Capture the cell that displays the provided text and extract its (x, y) central coordinate. 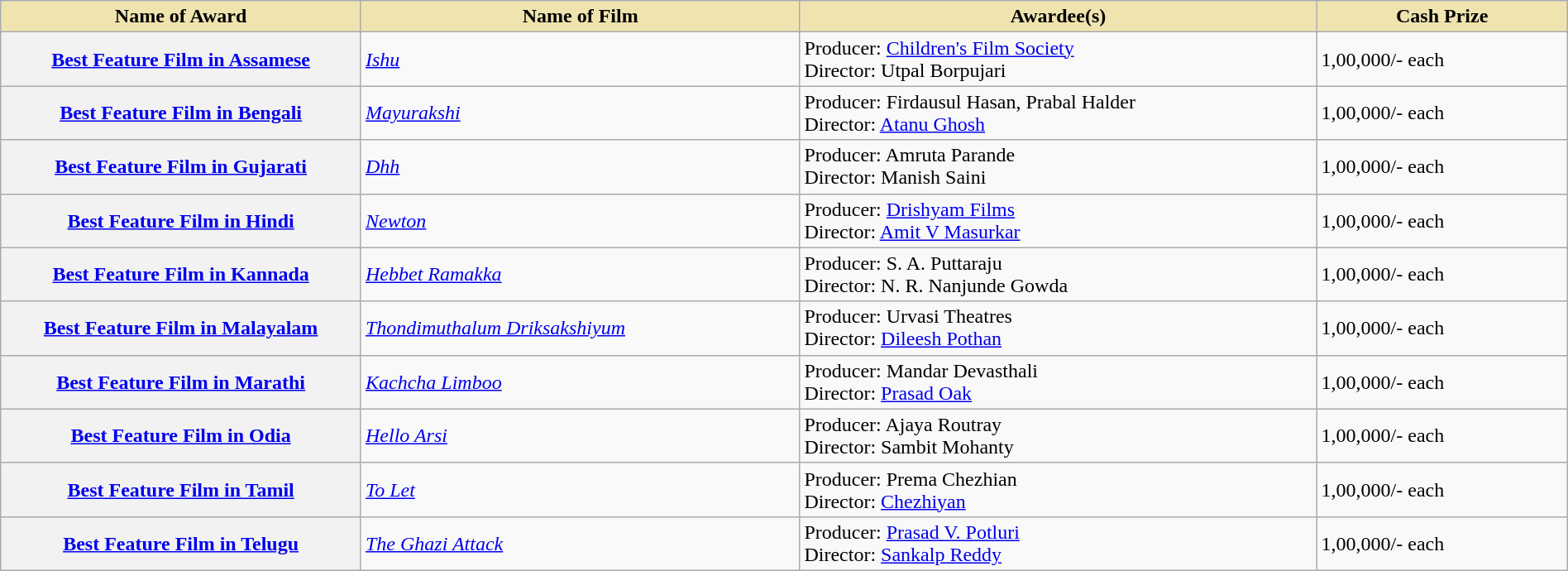
Producer: S. A. PuttarajuDirector: N. R. Nanjunde Gowda (1059, 275)
Producer: Children's Film SocietyDirector: Utpal Borpujari (1059, 60)
Best Feature Film in Telugu (181, 543)
Best Feature Film in Assamese (181, 60)
Best Feature Film in Gujarati (181, 167)
Mayurakshi (580, 113)
Best Feature Film in Kannada (181, 275)
Newton (580, 220)
Best Feature Film in Bengali (181, 113)
Thondimuthalum Driksakshiyum (580, 328)
Best Feature Film in Odia (181, 435)
Producer: Mandar DevasthaliDirector: Prasad Oak (1059, 382)
Best Feature Film in Tamil (181, 490)
Producer: Prema ChezhianDirector: Chezhiyan (1059, 490)
Best Feature Film in Marathi (181, 382)
Hello Arsi (580, 435)
Best Feature Film in Hindi (181, 220)
Dhh (580, 167)
Cash Prize (1442, 17)
To Let (580, 490)
The Ghazi Attack (580, 543)
Producer: Prasad V. PotluriDirector: Sankalp Reddy (1059, 543)
Producer: Urvasi TheatresDirector: Dileesh Pothan (1059, 328)
Producer: Ajaya Routray Director: Sambit Mohanty (1059, 435)
Producer: Firdausul Hasan, Prabal HalderDirector: Atanu Ghosh (1059, 113)
Name of Award (181, 17)
Name of Film (580, 17)
Best Feature Film in Malayalam (181, 328)
Producer: Amruta ParandeDirector: Manish Saini (1059, 167)
Awardee(s) (1059, 17)
Hebbet Ramakka (580, 275)
Kachcha Limboo (580, 382)
Ishu (580, 60)
Producer: Drishyam FilmsDirector: Amit V Masurkar (1059, 220)
